Provide the [X, Y] coordinate of the cell's center where the given text is located.  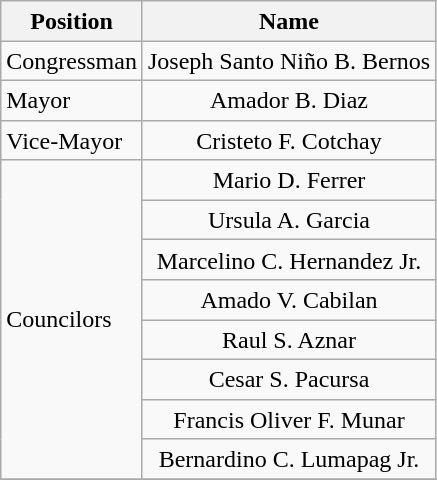
Bernardino C. Lumapag Jr. [288, 459]
Position [72, 21]
Mayor [72, 100]
Cesar S. Pacursa [288, 379]
Raul S. Aznar [288, 340]
Marcelino C. Hernandez Jr. [288, 260]
Amado V. Cabilan [288, 300]
Amador B. Diaz [288, 100]
Joseph Santo Niño B. Bernos [288, 61]
Vice-Mayor [72, 140]
Councilors [72, 320]
Mario D. Ferrer [288, 180]
Cristeto F. Cotchay [288, 140]
Congressman [72, 61]
Ursula A. Garcia [288, 220]
Francis Oliver F. Munar [288, 419]
Name [288, 21]
